Return the [X, Y] coordinate for the center point of the cell that contains the specified text.  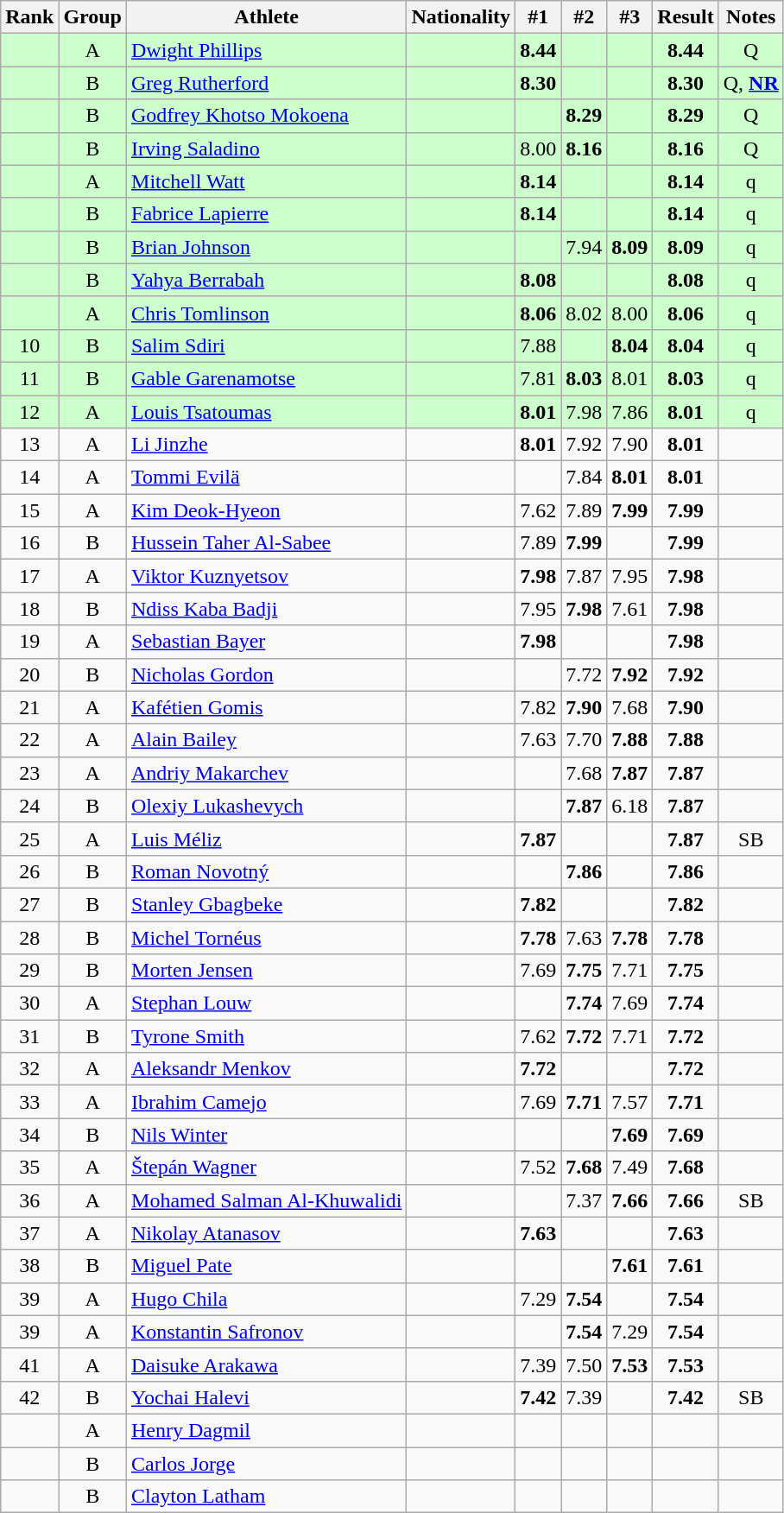
Hussein Taher Al-Sabee [267, 543]
7.81 [539, 378]
Viktor Kuznyetsov [267, 576]
#2 [584, 17]
7.52 [539, 1168]
Miguel Pate [267, 1266]
Nikolay Atanasov [267, 1233]
Clayton Latham [267, 1497]
28 [29, 937]
Michel Tornéus [267, 937]
22 [29, 740]
Hugo Chila [267, 1299]
25 [29, 839]
Nicholas Gordon [267, 674]
Greg Rutherford [267, 83]
31 [29, 1036]
Tyrone Smith [267, 1036]
Nils Winter [267, 1135]
Kim Deok-Hyeon [267, 510]
Stanley Gbagbeke [267, 904]
Chris Tomlinson [267, 313]
35 [29, 1168]
Ibrahim Camejo [267, 1102]
Gable Garenamotse [267, 378]
36 [29, 1200]
7.84 [584, 478]
Mitchell Watt [267, 181]
Kafétien Gomis [267, 707]
Andriy Makarchev [267, 773]
34 [29, 1135]
33 [29, 1102]
6.18 [630, 806]
Li Jinzhe [267, 445]
7.50 [584, 1364]
19 [29, 642]
Result [686, 17]
20 [29, 674]
#1 [539, 17]
17 [29, 576]
Tommi Evilä [267, 478]
Carlos Jorge [267, 1464]
Daisuke Arakawa [267, 1364]
Mohamed Salman Al-Khuwalidi [267, 1200]
15 [29, 510]
Notes [751, 17]
Salim Sdiri [267, 345]
14 [29, 478]
Godfrey Khotso Mokoena [267, 116]
42 [29, 1397]
7.49 [630, 1168]
Stephan Louw [267, 1003]
29 [29, 971]
Roman Novotný [267, 871]
11 [29, 378]
Štepán Wagner [267, 1168]
41 [29, 1364]
16 [29, 543]
Alain Bailey [267, 740]
Morten Jensen [267, 971]
24 [29, 806]
7.37 [584, 1200]
21 [29, 707]
Yochai Halevi [267, 1397]
Athlete [267, 17]
23 [29, 773]
38 [29, 1266]
Dwight Phillips [267, 50]
8.02 [584, 313]
27 [29, 904]
32 [29, 1069]
12 [29, 412]
Fabrice Lapierre [267, 214]
7.70 [584, 740]
Nationality [461, 17]
37 [29, 1233]
Henry Dagmil [267, 1430]
Luis Méliz [267, 839]
26 [29, 871]
Aleksandr Menkov [267, 1069]
Group [93, 17]
Yahya Berrabah [267, 280]
#3 [630, 17]
7.57 [630, 1102]
Ndiss Kaba Badji [267, 609]
18 [29, 609]
30 [29, 1003]
Louis Tsatoumas [267, 412]
Konstantin Safronov [267, 1332]
Irving Saladino [267, 149]
Sebastian Bayer [267, 642]
Brian Johnson [267, 247]
13 [29, 445]
Q, NR [751, 83]
10 [29, 345]
Olexiy Lukashevych [267, 806]
Rank [29, 17]
7.94 [584, 247]
